Return the (X, Y) coordinate for the center point of the cell that contains the specified text.  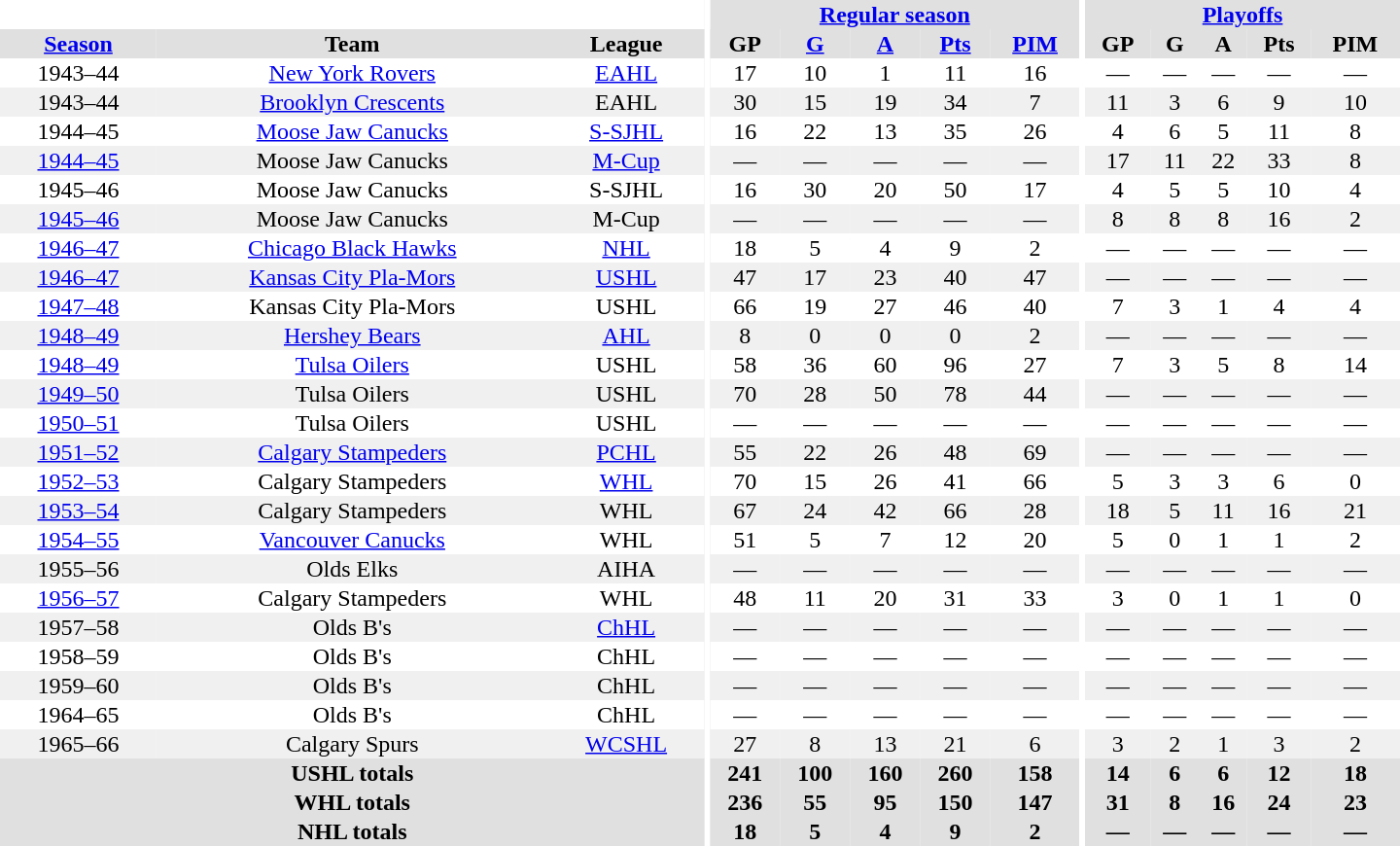
1949–50 (78, 394)
1950–51 (78, 423)
1952–53 (78, 481)
Calgary Spurs (352, 744)
58 (745, 365)
150 (956, 802)
1959–60 (78, 686)
100 (815, 773)
Hershey Bears (352, 335)
PCHL (626, 452)
1957–58 (78, 627)
1956–57 (78, 598)
60 (885, 365)
1958–59 (78, 656)
44 (1035, 394)
WCSHL (626, 744)
42 (885, 511)
160 (885, 773)
Season (78, 44)
League (626, 44)
Vancouver Canucks (352, 540)
1965–66 (78, 744)
51 (745, 540)
Olds Elks (352, 569)
69 (1035, 452)
78 (956, 394)
158 (1035, 773)
1953–54 (78, 511)
1951–52 (78, 452)
236 (745, 802)
260 (956, 773)
New York Rovers (352, 73)
1964–65 (78, 715)
241 (745, 773)
36 (815, 365)
35 (956, 131)
1947–48 (78, 306)
NHL (626, 248)
USHL totals (352, 773)
67 (745, 511)
Team (352, 44)
96 (956, 365)
AIHA (626, 569)
NHL totals (352, 831)
AHL (626, 335)
Chicago Black Hawks (352, 248)
Brooklyn Crescents (352, 102)
WHL totals (352, 802)
Playoffs (1242, 15)
46 (956, 306)
41 (956, 481)
147 (1035, 802)
34 (956, 102)
1954–55 (78, 540)
95 (885, 802)
Regular season (894, 15)
1955–56 (78, 569)
